Pinpoint the cell where the given text exists, returning its [x, y] midpoint coordinate. 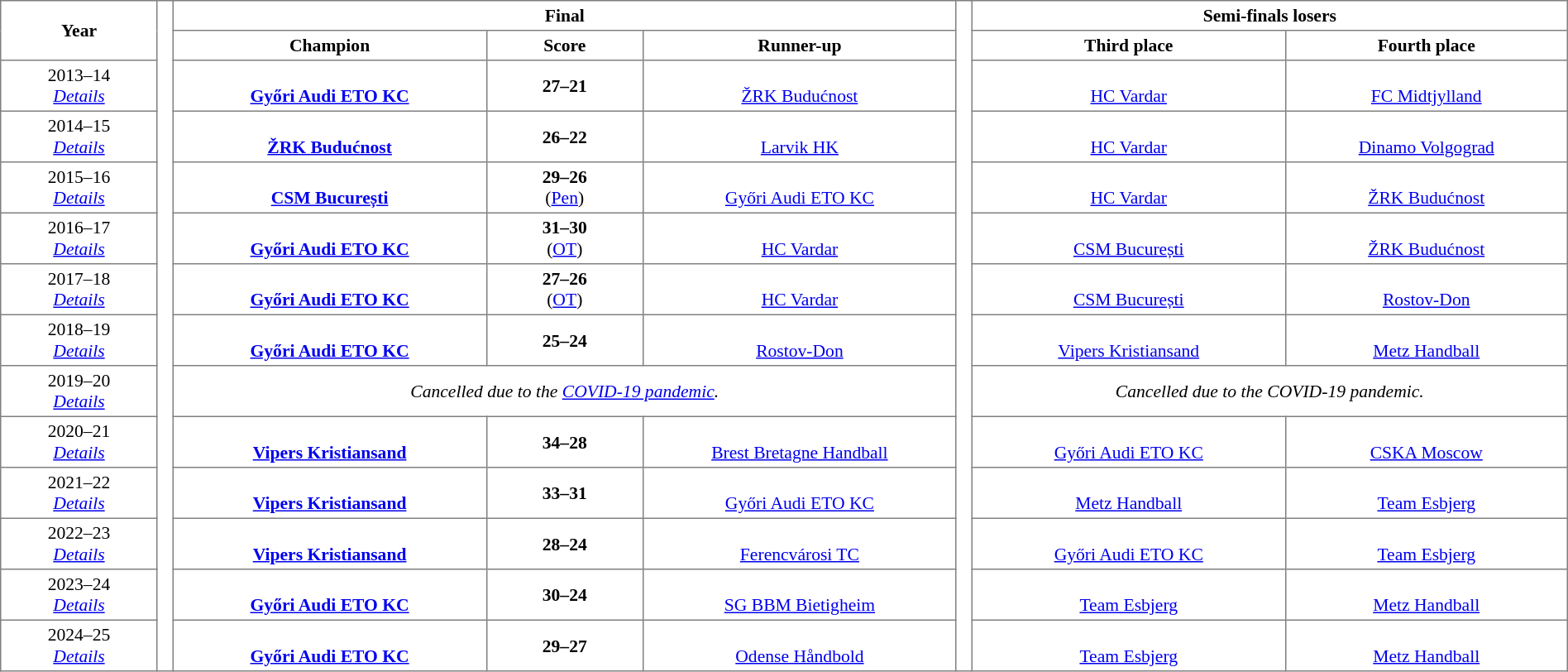
2016–17Details [79, 238]
33–31 [564, 493]
2024–25Details [79, 646]
Ferencvárosi TC [799, 544]
2019–20Details [79, 391]
SG BBM Bietigheim [799, 595]
FC Midtjylland [1426, 86]
2015–16Details [79, 188]
Champion [329, 46]
Score [564, 46]
2018–19Details [79, 340]
26–22 [564, 137]
30–24 [564, 595]
Brest Bretagne Handball [799, 442]
2014–15Details [79, 137]
2020–21Details [79, 442]
2013–14Details [79, 86]
25–24 [564, 340]
2022–23Details [79, 544]
2021–22Details [79, 493]
2023–24Details [79, 595]
27–21 [564, 86]
2017–18Details [79, 290]
28–24 [564, 544]
Dinamo Volgograd [1426, 137]
29–26(Pen) [564, 188]
Semi-finals losers [1269, 16]
Final [564, 16]
31–30(OT) [564, 238]
Odense Håndbold [799, 646]
Runner-up [799, 46]
27–26(OT) [564, 290]
29–27 [564, 646]
34–28 [564, 442]
CSKA Moscow [1426, 442]
Year [79, 31]
Fourth place [1426, 46]
Larvik HK [799, 137]
Third place [1128, 46]
